Determine the (X, Y) coordinate at the center of the cell enclosing the given text.  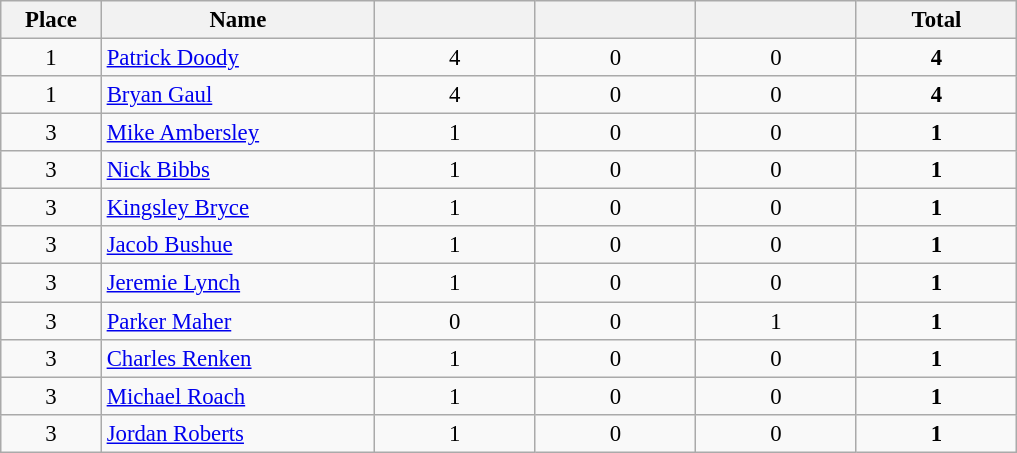
Charles Renken (238, 358)
Patrick Doody (238, 58)
Jacob Bushue (238, 245)
Mike Ambersley (238, 133)
Total (936, 20)
Bryan Gaul (238, 95)
Name (238, 20)
Parker Maher (238, 321)
Place (52, 20)
Jordan Roberts (238, 433)
Jeremie Lynch (238, 283)
Nick Bibbs (238, 170)
Kingsley Bryce (238, 208)
Michael Roach (238, 396)
